Return the (x, y) coordinate for the center point of the cell that contains the specified text.  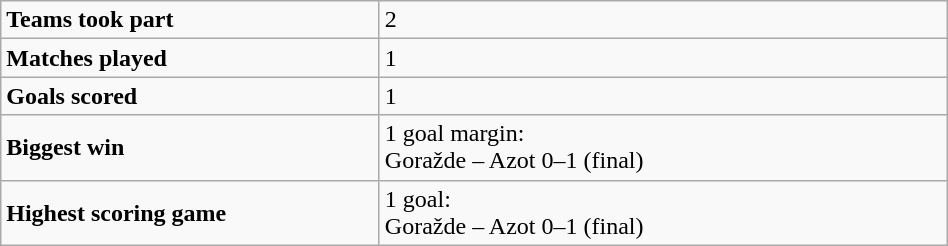
1 goal:Goražde – Azot 0–1 (final) (663, 212)
Goals scored (190, 96)
Teams took part (190, 20)
2 (663, 20)
1 goal margin:Goražde – Azot 0–1 (final) (663, 148)
Highest scoring game (190, 212)
Biggest win (190, 148)
Matches played (190, 58)
